Extract the [x, y] coordinate from the center of the cell holding the provided text.  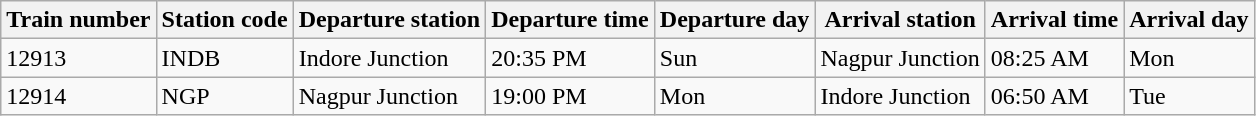
12914 [78, 96]
Train number [78, 20]
08:25 AM [1054, 58]
Departure time [570, 20]
NGP [224, 96]
Departure day [734, 20]
19:00 PM [570, 96]
Departure station [390, 20]
Sun [734, 58]
20:35 PM [570, 58]
Tue [1189, 96]
12913 [78, 58]
Arrival day [1189, 20]
06:50 AM [1054, 96]
INDB [224, 58]
Arrival station [900, 20]
Station code [224, 20]
Arrival time [1054, 20]
